Determine the [x, y] coordinate at the center of the cell enclosing the given text.  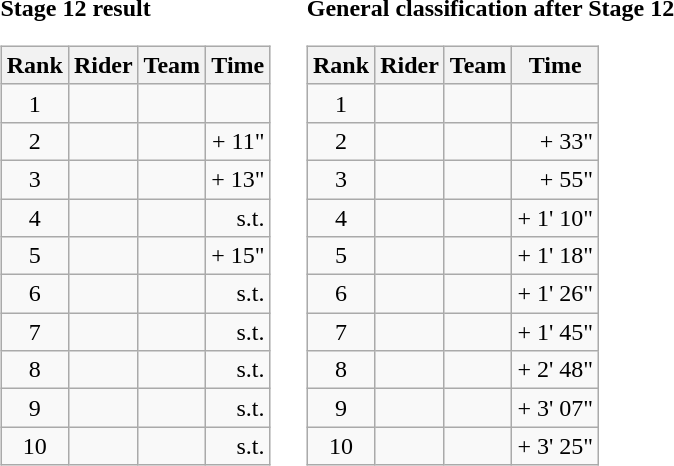
+ 2' 48" [556, 370]
+ 11" [238, 141]
+ 55" [556, 179]
+ 1' 18" [556, 256]
+ 15" [238, 256]
+ 1' 10" [556, 217]
+ 3' 07" [556, 408]
+ 3' 25" [556, 446]
+ 1' 45" [556, 332]
+ 13" [238, 179]
+ 1' 26" [556, 294]
+ 33" [556, 141]
